For the text-containing cell, return its midpoint in [x, y] coordinate format. 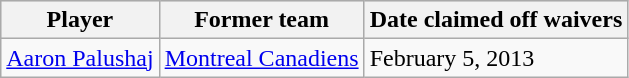
Montreal Canadiens [262, 58]
February 5, 2013 [496, 58]
Aaron Palushaj [80, 58]
Player [80, 20]
Former team [262, 20]
Date claimed off waivers [496, 20]
